Find where the given text appears and provide that cell's center as (x, y) coordinate. 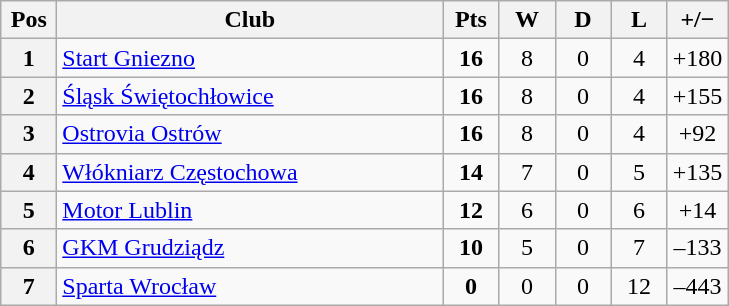
+135 (698, 172)
3 (29, 134)
D (583, 20)
Club (250, 20)
Pos (29, 20)
–443 (698, 286)
L (639, 20)
1 (29, 58)
14 (471, 172)
Włókniarz Częstochowa (250, 172)
Motor Lublin (250, 210)
+/− (698, 20)
+14 (698, 210)
2 (29, 96)
10 (471, 248)
Sparta Wrocław (250, 286)
Pts (471, 20)
W (527, 20)
Ostrovia Ostrów (250, 134)
+180 (698, 58)
+92 (698, 134)
–133 (698, 248)
Start Gniezno (250, 58)
GKM Grudziądz (250, 248)
+155 (698, 96)
Śląsk Świętochłowice (250, 96)
